Pinpoint the cell where the given text exists, returning its [x, y] midpoint coordinate. 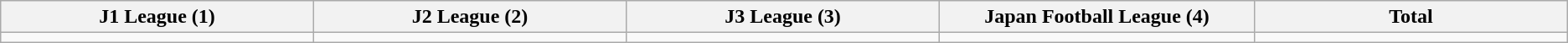
J2 League (2) [470, 17]
Japan Football League (4) [1096, 17]
J1 League (1) [157, 17]
Total [1411, 17]
J3 League (3) [783, 17]
